Pinpoint the cell where the given text exists, returning its [X, Y] midpoint coordinate. 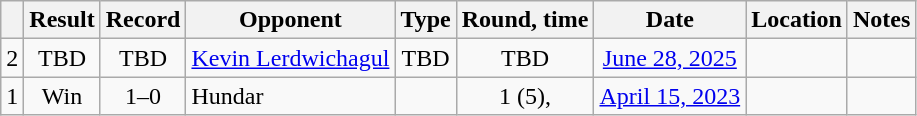
Type [426, 20]
1 [12, 96]
2 [12, 58]
Round, time [525, 20]
Kevin Lerdwichagul [290, 58]
1–0 [143, 96]
Result [62, 20]
Date [670, 20]
Hundar [290, 96]
Win [62, 96]
1 (5), [525, 96]
April 15, 2023 [670, 96]
Opponent [290, 20]
Location [797, 20]
Record [143, 20]
June 28, 2025 [670, 58]
Notes [881, 20]
